Locate the cell with the specified text and output its (x, y) center coordinate. 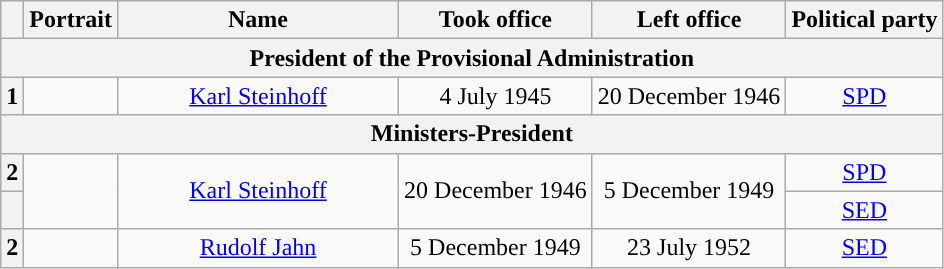
Left office (689, 20)
4 July 1945 (496, 96)
Ministers-President (472, 134)
President of the Provisional Administration (472, 58)
Took office (496, 20)
Name (258, 20)
1 (12, 96)
Rudolf Jahn (258, 248)
Portrait (71, 20)
23 July 1952 (689, 248)
Political party (864, 20)
